Identify which cell holds the provided text, then report its [X, Y] central coordinate. 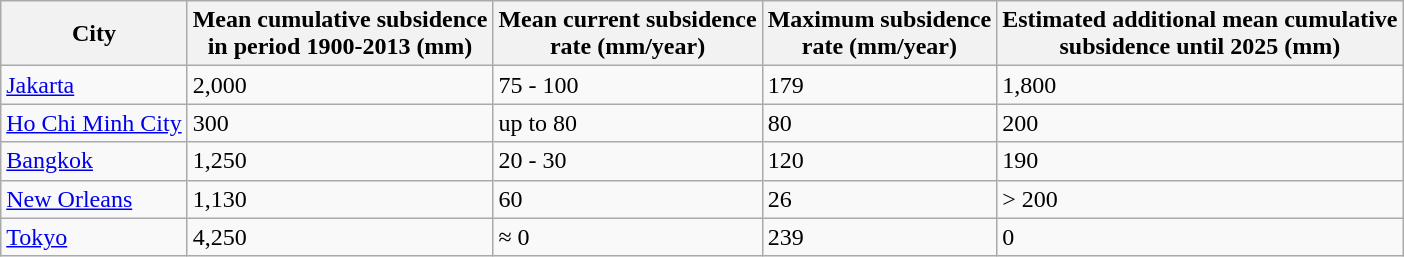
300 [340, 123]
80 [879, 123]
1,130 [340, 199]
New Orleans [94, 199]
Mean cumulative subsidencein period 1900-2013 (mm) [340, 34]
≈ 0 [628, 237]
1,250 [340, 161]
1,800 [1200, 85]
239 [879, 237]
20 - 30 [628, 161]
179 [879, 85]
Tokyo [94, 237]
190 [1200, 161]
2,000 [340, 85]
Maximum subsidencerate (mm/year) [879, 34]
Estimated additional mean cumulativesubsidence until 2025 (mm) [1200, 34]
City [94, 34]
120 [879, 161]
> 200 [1200, 199]
Ho Chi Minh City [94, 123]
26 [879, 199]
200 [1200, 123]
up to 80 [628, 123]
Mean current subsidencerate (mm/year) [628, 34]
60 [628, 199]
Bangkok [94, 161]
0 [1200, 237]
75 - 100 [628, 85]
4,250 [340, 237]
Jakarta [94, 85]
